Search for the cell housing the specified text and yield its (x, y) center coordinate. 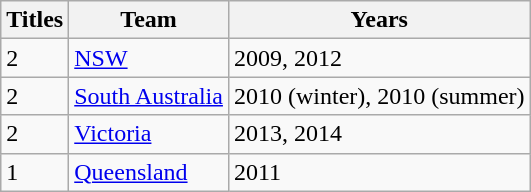
Titles (35, 20)
South Australia (149, 96)
2009, 2012 (379, 58)
Team (149, 20)
Years (379, 20)
Queensland (149, 172)
Victoria (149, 134)
NSW (149, 58)
2013, 2014 (379, 134)
2010 (winter), 2010 (summer) (379, 96)
2011 (379, 172)
1 (35, 172)
